Pinpoint the cell where the given text exists, returning its (X, Y) midpoint coordinate. 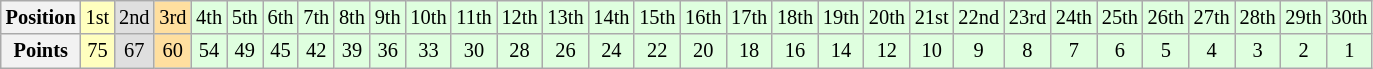
42 (316, 51)
13th (566, 17)
24 (611, 51)
22nd (978, 17)
1 (1349, 51)
25th (1120, 17)
3 (1258, 51)
26 (566, 51)
5th (245, 17)
33 (429, 51)
20th (887, 17)
14 (841, 51)
17th (749, 17)
3rd (172, 17)
8th (352, 17)
27th (1212, 17)
10 (932, 51)
75 (98, 51)
6 (1120, 51)
6th (281, 17)
20 (703, 51)
11th (474, 17)
24th (1074, 17)
10th (429, 17)
Points (41, 51)
8 (1028, 51)
7th (316, 17)
9th (388, 17)
9 (978, 51)
45 (281, 51)
22 (657, 51)
30 (474, 51)
19th (841, 17)
12th (520, 17)
39 (352, 51)
7 (1074, 51)
16th (703, 17)
2nd (134, 17)
16 (795, 51)
18 (749, 51)
29th (1304, 17)
2 (1304, 51)
28 (520, 51)
14th (611, 17)
1st (98, 17)
18th (795, 17)
67 (134, 51)
4th (209, 17)
15th (657, 17)
23rd (1028, 17)
28th (1258, 17)
12 (887, 51)
5 (1166, 51)
54 (209, 51)
4 (1212, 51)
60 (172, 51)
26th (1166, 17)
21st (932, 17)
36 (388, 51)
30th (1349, 17)
Position (41, 17)
49 (245, 51)
